Identify which cell holds the provided text, then report its (X, Y) central coordinate. 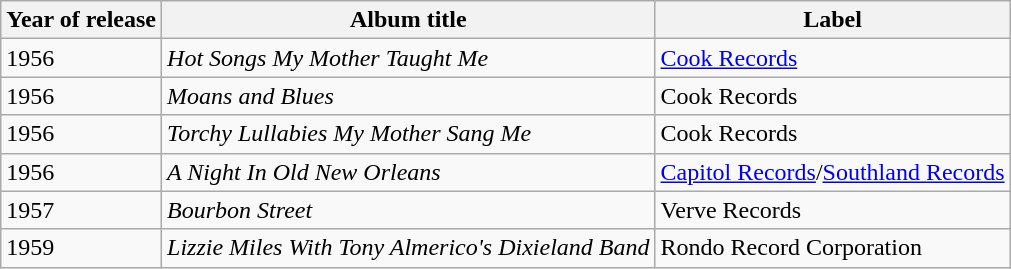
Torchy Lullabies My Mother Sang Me (409, 134)
Hot Songs My Mother Taught Me (409, 58)
Lizzie Miles With Tony Almerico's Dixieland Band (409, 248)
Rondo Record Corporation (832, 248)
1959 (82, 248)
1957 (82, 210)
Moans and Blues (409, 96)
A Night In Old New Orleans (409, 172)
Capitol Records/Southland Records (832, 172)
Label (832, 20)
Bourbon Street (409, 210)
Year of release (82, 20)
Verve Records (832, 210)
Album title (409, 20)
